Determine the [X, Y] coordinate at the center of the cell enclosing the given text.  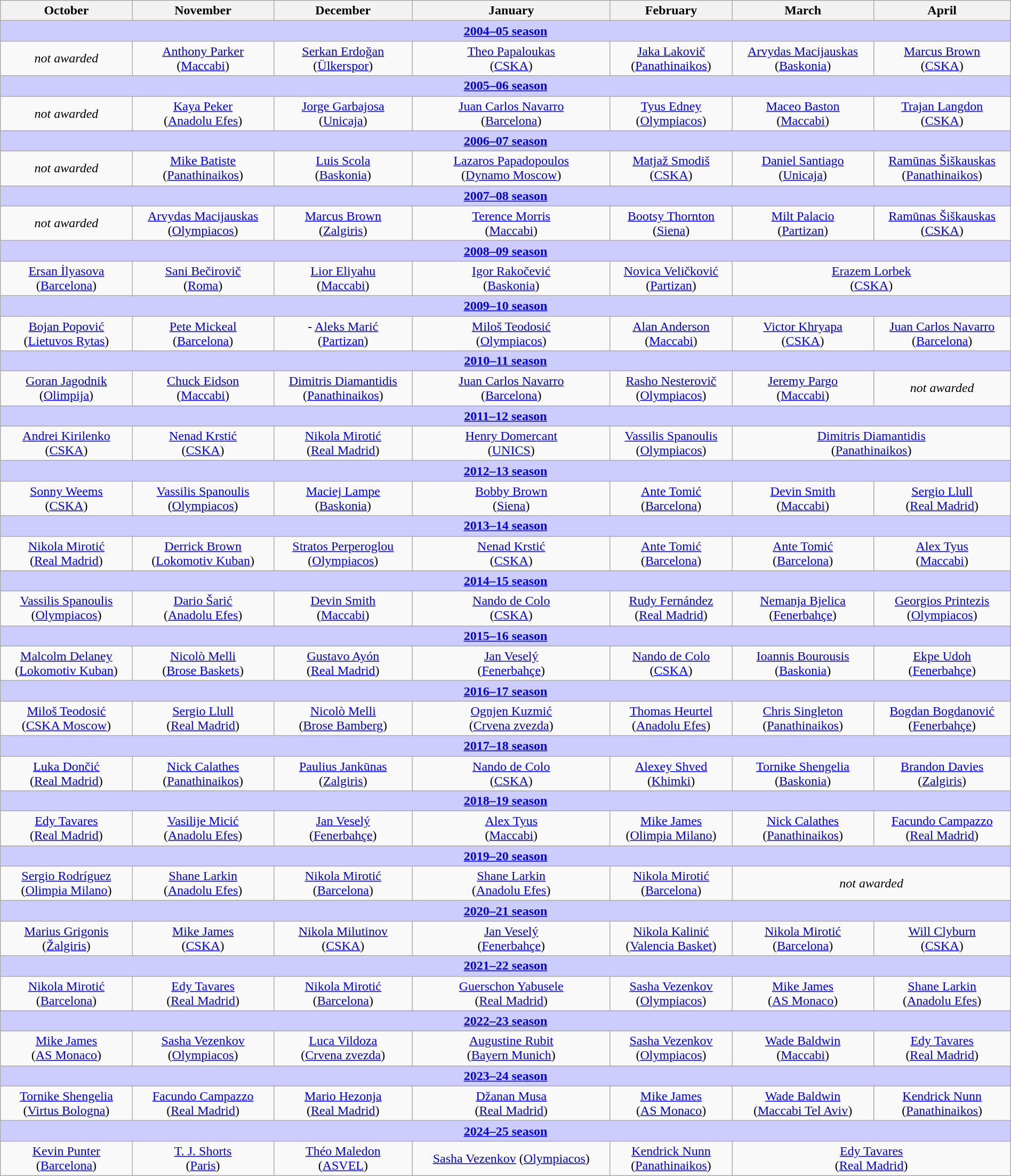
2019–20 season [505, 856]
Ramūnas Šiškauskas (Panathinaikos) [942, 169]
2006–07 season [505, 141]
March [803, 11]
Goran Jagodnik (Olimpija) [66, 388]
2007–08 season [505, 196]
Mike Batiste (Panathinaikos) [203, 169]
2009–10 season [505, 306]
2020–21 season [505, 911]
Trajan Langdon (CSKA) [942, 113]
2023–24 season [505, 1076]
T. J. Shorts (Paris) [203, 1158]
Tornike Shengelia (Baskonia) [803, 773]
Marcus Brown (CSKA) [942, 59]
Bobby Brown (Siena) [511, 498]
Bootsy Thornton (Siena) [671, 223]
Nemanja Bjelica (Fenerbahçe) [803, 608]
Luka Dončić (Real Madrid) [66, 773]
2024–25 season [505, 1131]
April [942, 11]
Derrick Brown (Lokomotiv Kuban) [203, 554]
2013–14 season [505, 526]
Stratos Perperoglou (Olympiacos) [343, 554]
Guerschon Yabusele (Real Madrid) [511, 993]
Luis Scola (Baskonia) [343, 169]
Arvydas Macijauskas (Olympiacos) [203, 223]
2010–11 season [505, 361]
Kaya Peker (Anadolu Efes) [203, 113]
Sani Bečirovič (Roma) [203, 278]
Matjaž Smodiš (CSKA) [671, 169]
Rasho Nesterovič (Olympiacos) [671, 388]
2008–09 season [505, 251]
2011–12 season [505, 416]
2004–05 season [505, 31]
2022–23 season [505, 1021]
Kevin Punter (Barcelona) [66, 1158]
December [343, 11]
November [203, 11]
Sonny Weems (CSKA) [66, 498]
Džanan Musa (Real Madrid) [511, 1103]
- Aleks Marić (Partizan) [343, 333]
2016–17 season [505, 691]
Maciej Lampe (Baskonia) [343, 498]
Thomas Heurtel (Anadolu Efes) [671, 718]
Ramūnas Šiškauskas (CSKA) [942, 223]
Ioannis Bourousis (Baskonia) [803, 663]
Jorge Garbajosa (Unicaja) [343, 113]
Jeremy Pargo (Maccabi) [803, 388]
Bogdan Bogdanović (Fenerbahçe) [942, 718]
Théo Maledon (ASVEL) [343, 1158]
Andrei Kirilenko (CSKA) [66, 444]
February [671, 11]
2015–16 season [505, 636]
Daniel Santiago (Unicaja) [803, 169]
Igor Rakočević (Baskonia) [511, 278]
Malcolm Delaney (Lokomotiv Kuban) [66, 663]
Lazaros Papadopoulos (Dynamo Moscow) [511, 169]
Mike James (CSKA) [203, 939]
Chuck Eidson (Maccabi) [203, 388]
Tornike Shengelia (Virtus Bologna) [66, 1103]
Dario Šarić (Anadolu Efes) [203, 608]
Alexey Shved (Khimki) [671, 773]
Brandon Davies (Zalgiris) [942, 773]
Chris Singleton (Panathinaikos) [803, 718]
2017–18 season [505, 746]
Rudy Fernández (Real Madrid) [671, 608]
Tyus Edney (Olympiacos) [671, 113]
Erazem Lorbek (CSKA) [871, 278]
Bojan Popović (Lietuvos Rytas) [66, 333]
Jaka Lakovič(Panathinaikos) [671, 59]
Paulius Jankūnas (Zalgiris) [343, 773]
Victor Khryapa (CSKA) [803, 333]
Augustine Rubit (Bayern Munich) [511, 1049]
Anthony Parker(Maccabi) [203, 59]
Lior Eliyahu (Maccabi) [343, 278]
Ekpe Udoh (Fenerbahçe) [942, 663]
Nikola Kalinić (Valencia Basket) [671, 939]
Arvydas Macijauskas (Baskonia) [803, 59]
October [66, 11]
Wade Baldwin (Maccabi Tel Aviv) [803, 1103]
Serkan Erdoğan(Ülkerspor) [343, 59]
Sergio Rodríguez (Olimpia Milano) [66, 883]
Georgios Printezis (Olympiacos) [942, 608]
Novica Veličković (Partizan) [671, 278]
Marius Grigonis (Žalgiris) [66, 939]
Theo Papaloukas(CSKA) [511, 59]
2021–22 season [505, 966]
Mario Hezonja (Real Madrid) [343, 1103]
Miloš Teodosić (Olympiacos) [511, 333]
Marcus Brown (Zalgiris) [343, 223]
Nikola Milutinov (CSKA) [343, 939]
January [511, 11]
2014–15 season [505, 581]
Alan Anderson (Maccabi) [671, 333]
Gustavo Ayón (Real Madrid) [343, 663]
Will Clyburn (CSKA) [942, 939]
2005–06 season [505, 86]
Mike James (Olimpia Milano) [671, 829]
Wade Baldwin (Maccabi) [803, 1049]
Ersan İlyasova (Barcelona) [66, 278]
2018–19 season [505, 801]
Maceo Baston (Maccabi) [803, 113]
Terence Morris (Maccabi) [511, 223]
Vasilije Micić (Anadolu Efes) [203, 829]
Luca Vildoza (Crvena zvezda) [343, 1049]
2012–13 season [505, 471]
Milt Palacio (Partizan) [803, 223]
Nicolò Melli (Brose Bamberg) [343, 718]
Ognjen Kuzmić (Crvena zvezda) [511, 718]
Henry Domercant (UNICS) [511, 444]
Nicolò Melli (Brose Baskets) [203, 663]
Pete Mickeal (Barcelona) [203, 333]
Miloš Teodosić (CSKA Moscow) [66, 718]
